Return the (X, Y) coordinate for the center point of the cell that contains the specified text.  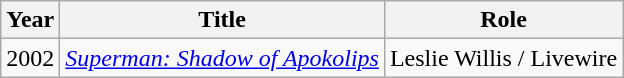
Superman: Shadow of Apokolips (222, 58)
Leslie Willis / Livewire (503, 58)
2002 (30, 58)
Title (222, 20)
Year (30, 20)
Role (503, 20)
